Provide the [X, Y] coordinate of the cell's center where the given text is located.  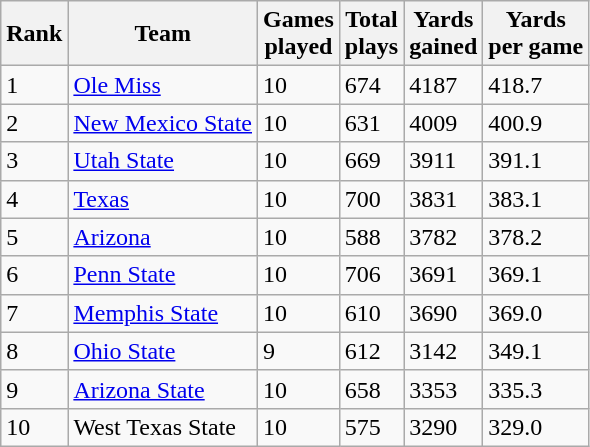
669 [371, 161]
2 [34, 123]
Yardsper game [536, 34]
Rank [34, 34]
4009 [444, 123]
1 [34, 85]
3290 [444, 427]
West Texas State [163, 427]
3831 [444, 199]
378.2 [536, 237]
Ohio State [163, 351]
4187 [444, 85]
610 [371, 313]
Yardsgained [444, 34]
5 [34, 237]
674 [371, 85]
3782 [444, 237]
8 [34, 351]
369.1 [536, 275]
Arizona [163, 237]
383.1 [536, 199]
335.3 [536, 389]
Totalplays [371, 34]
6 [34, 275]
575 [371, 427]
4 [34, 199]
Ole Miss [163, 85]
700 [371, 199]
Gamesplayed [299, 34]
631 [371, 123]
588 [371, 237]
3690 [444, 313]
3353 [444, 389]
Team [163, 34]
Utah State [163, 161]
3911 [444, 161]
329.0 [536, 427]
706 [371, 275]
Memphis State [163, 313]
658 [371, 389]
349.1 [536, 351]
Penn State [163, 275]
418.7 [536, 85]
3142 [444, 351]
391.1 [536, 161]
New Mexico State [163, 123]
369.0 [536, 313]
3 [34, 161]
612 [371, 351]
Texas [163, 199]
3691 [444, 275]
Arizona State [163, 389]
7 [34, 313]
400.9 [536, 123]
